Return the (X, Y) coordinate for the center point of the cell that contains the specified text.  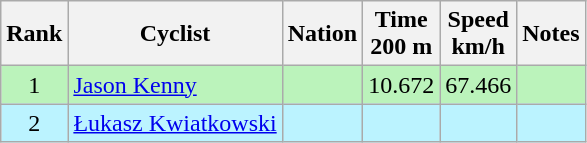
Notes (551, 34)
Speedkm/h (478, 34)
10.672 (402, 85)
Rank (34, 34)
2 (34, 123)
Cyclist (175, 34)
Time200 m (402, 34)
Łukasz Kwiatkowski (175, 123)
Jason Kenny (175, 85)
67.466 (478, 85)
Nation (322, 34)
1 (34, 85)
